Find where the given text appears and provide that cell's center as (X, Y) coordinate. 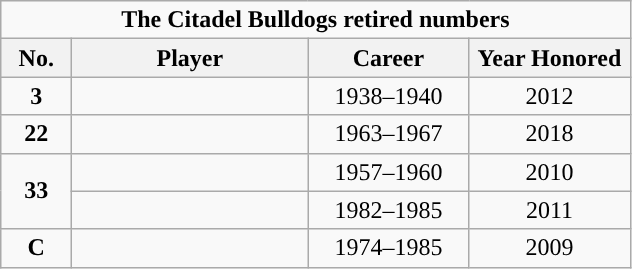
1963–1967 (388, 134)
22 (36, 134)
2012 (550, 96)
C (36, 248)
Player (190, 58)
2018 (550, 134)
1974–1985 (388, 248)
Career (388, 58)
1938–1940 (388, 96)
1957–1960 (388, 172)
2010 (550, 172)
The Citadel Bulldogs retired numbers (316, 20)
33 (36, 191)
3 (36, 96)
2009 (550, 248)
1982–1985 (388, 210)
No. (36, 58)
2011 (550, 210)
Year Honored (550, 58)
